Determine the [x, y] coordinate at the center of the cell enclosing the given text.  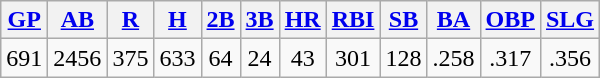
SLG [570, 20]
3B [260, 20]
2B [220, 20]
HR [302, 20]
AB [78, 20]
.258 [454, 58]
691 [24, 58]
RBI [353, 20]
R [130, 20]
633 [178, 58]
2456 [78, 58]
64 [220, 58]
OBP [510, 20]
.317 [510, 58]
BA [454, 20]
SB [404, 20]
301 [353, 58]
.356 [570, 58]
24 [260, 58]
H [178, 20]
GP [24, 20]
128 [404, 58]
375 [130, 58]
43 [302, 58]
